For the text-containing cell, return its midpoint in (X, Y) coordinate format. 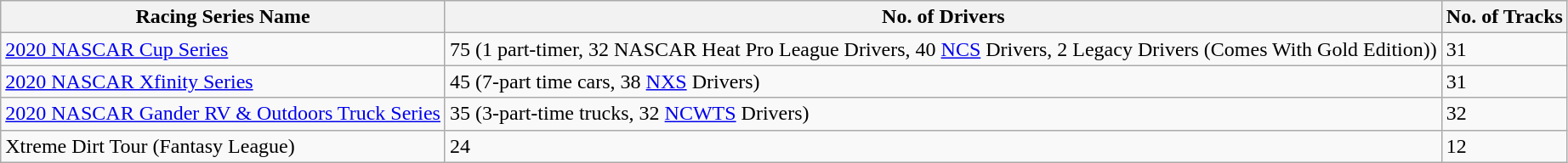
Racing Series Name (223, 17)
Xtreme Dirt Tour (Fantasy League) (223, 146)
No. of Drivers (943, 17)
75 (1 part-timer, 32 NASCAR Heat Pro League Drivers, 40 NCS Drivers, 2 Legacy Drivers (Comes With Gold Edition)) (943, 49)
2020 NASCAR Cup Series (223, 49)
45 (7-part time cars, 38 NXS Drivers) (943, 81)
32 (1504, 114)
No. of Tracks (1504, 17)
2020 NASCAR Xfinity Series (223, 81)
35 (3-part-time trucks, 32 NCWTS Drivers) (943, 114)
12 (1504, 146)
24 (943, 146)
2020 NASCAR Gander RV & Outdoors Truck Series (223, 114)
